Scan for the cell matching the given text and deliver its (x, y) coordinate at center. 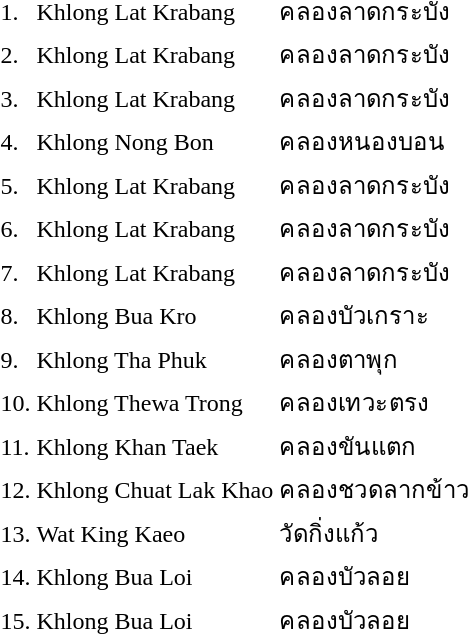
Khlong Chuat Lak Khao (155, 490)
Khlong Khan Taek (155, 446)
Khlong Bua Kro (155, 316)
Khlong Thewa Trong (155, 402)
Khlong Bua Loi (155, 576)
Khlong Nong Bon (155, 142)
Wat King Kaeo (155, 533)
Khlong Tha Phuk (155, 359)
